Return the (X, Y) coordinate for the center point of the cell that contains the specified text.  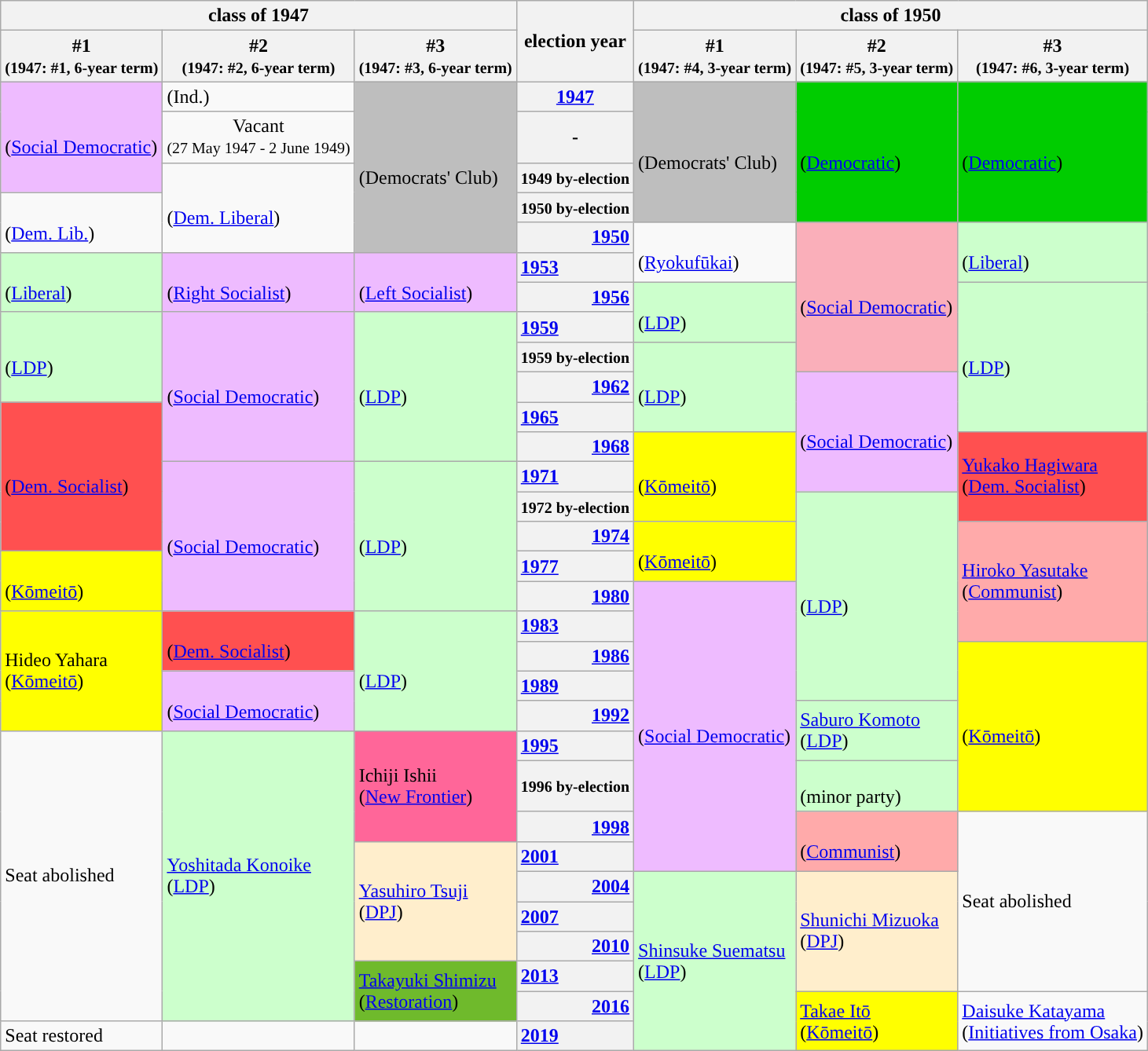
#2(1947: #5, 3-year term) (877, 57)
(minor party) (877, 786)
2010 (575, 947)
1956 (575, 297)
(Ryokufūkai) (715, 252)
(Right Socialist) (259, 282)
Daisuke Katayama(Initiatives from Osaka) (1053, 1021)
1965 (575, 417)
(Dem. Lib.) (82, 222)
#1(1947: #1, 6-year term) (82, 57)
1947 (575, 97)
2016 (575, 1006)
1980 (575, 596)
Yoshitada Konoike(LDP) (259, 876)
1959 by-election (575, 357)
Saburo Komoto(LDP) (877, 731)
#3(1947: #6, 3-year term) (1053, 57)
1977 (575, 566)
class of 1947 (259, 16)
- (575, 137)
1986 (575, 656)
(Communist) (877, 841)
Vacant(27 May 1947 - 2 June 1949) (259, 137)
Yasuhiro Tsuji(DPJ) (435, 901)
Hideo Yahara(Kōmeitō) (82, 671)
Yukako Hagiwara(Dem. Socialist) (1053, 477)
1995 (575, 745)
#1(1947: #4, 3-year term) (715, 57)
Shinsuke Suematsu(LDP) (715, 961)
1953 (575, 267)
#2(1947: #2, 6-year term) (259, 57)
1972 by-election (575, 507)
1998 (575, 826)
1959 (575, 327)
(Left Socialist) (435, 282)
1983 (575, 626)
2013 (575, 976)
Takae Itō(Kōmeitō) (877, 1021)
2007 (575, 917)
2019 (575, 1036)
2004 (575, 886)
1989 (575, 686)
2001 (575, 856)
1974 (575, 536)
Seat restored (82, 1036)
1971 (575, 477)
Shunichi Mizuoka(DPJ) (877, 931)
class of 1950 (891, 16)
1949 by-election (575, 178)
(Dem. Liberal) (259, 207)
Takayuki Shimizu(Restoration) (435, 991)
1950 (575, 237)
election year (575, 41)
1962 (575, 386)
Ichiji Ishii(New Frontier) (435, 786)
1992 (575, 716)
1996 by-election (575, 786)
Hiroko Yasutake(Communist) (1053, 581)
#3(1947: #3, 6-year term) (435, 57)
(Ind.) (259, 97)
1950 by-election (575, 207)
1968 (575, 447)
